Output the (x, y) coordinate of the center of the cell containing the given text.  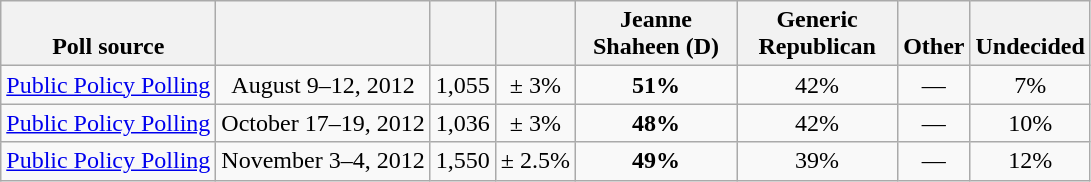
51% (656, 85)
1,055 (462, 85)
Poll source (108, 34)
10% (1030, 123)
1,550 (462, 161)
Other (934, 34)
12% (1030, 161)
39% (818, 161)
JeanneShaheen (D) (656, 34)
GenericRepublican (818, 34)
49% (656, 161)
October 17–19, 2012 (323, 123)
Undecided (1030, 34)
1,036 (462, 123)
48% (656, 123)
November 3–4, 2012 (323, 161)
7% (1030, 85)
± 2.5% (535, 161)
August 9–12, 2012 (323, 85)
